For the text-containing cell, return its midpoint in [x, y] coordinate format. 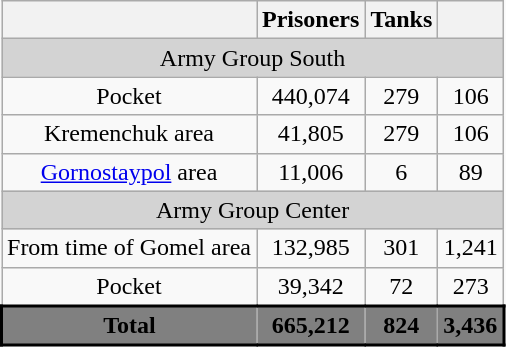
3,436 [471, 326]
665,212 [310, 326]
273 [471, 286]
From time of Gomel area [130, 248]
301 [402, 248]
824 [402, 326]
41,805 [310, 134]
Army Group Center [253, 210]
440,074 [310, 96]
11,006 [310, 172]
Army Group South [253, 58]
132,985 [310, 248]
1,241 [471, 248]
6 [402, 172]
Prisoners [310, 20]
39,342 [310, 286]
Kremenchuk area [130, 134]
Total [130, 326]
Tanks [402, 20]
72 [402, 286]
Gornostaypol area [130, 172]
89 [471, 172]
